For the text-containing cell, return its midpoint in [X, Y] coordinate format. 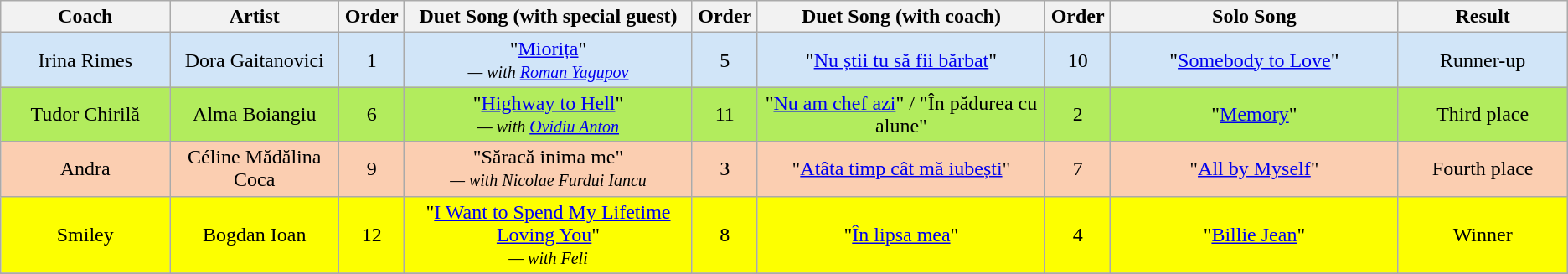
"All by Myself" [1255, 169]
6 [372, 114]
7 [1078, 169]
Dora Gaitanovici [255, 60]
Duet Song (with special guest) [548, 17]
"Miorița" — with Roman Yagupov [548, 60]
2 [1078, 114]
"Atâta timp cât mă iubești" [901, 169]
"Memory" [1255, 114]
Solo Song [1255, 17]
"Nu știi tu să fii bărbat" [901, 60]
"I Want to Spend My Lifetime Loving You" — with Feli [548, 235]
Bogdan Ioan [255, 235]
Fourth place [1483, 169]
11 [725, 114]
"În lipsa mea" [901, 235]
9 [372, 169]
12 [372, 235]
"Billie Jean" [1255, 235]
"Somebody to Love" [1255, 60]
1 [372, 60]
3 [725, 169]
Andra [85, 169]
Third place [1483, 114]
Alma Boiangiu [255, 114]
Smiley [85, 235]
"Highway to Hell" — with Ovidiu Anton [548, 114]
Result [1483, 17]
Duet Song (with coach) [901, 17]
5 [725, 60]
Tudor Chirilă [85, 114]
Artist [255, 17]
Winner [1483, 235]
Runner-up [1483, 60]
Coach [85, 17]
4 [1078, 235]
Irina Rimes [85, 60]
Céline Mădălina Coca [255, 169]
10 [1078, 60]
8 [725, 235]
"Săracă inima me" — with Nicolae Furdui Iancu [548, 169]
"Nu am chef azi" / "În pădurea cu alune" [901, 114]
